Return the (x, y) coordinate for the center point of the cell that contains the specified text.  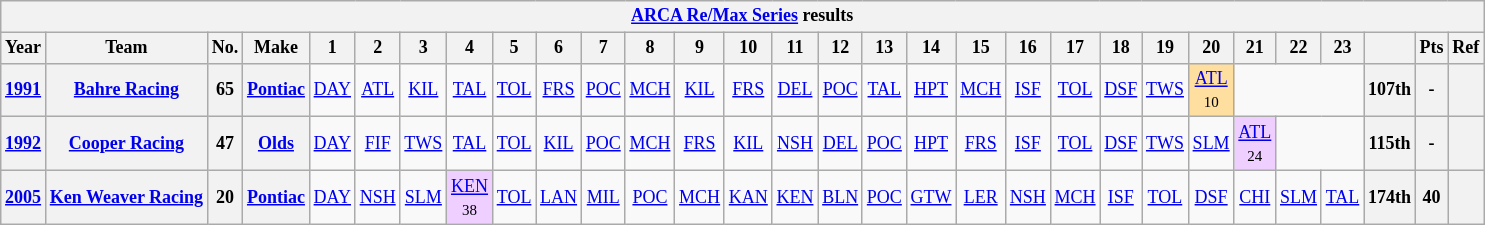
Bahre Racing (126, 90)
2005 (24, 197)
9 (700, 48)
115th (1390, 144)
No. (224, 48)
15 (981, 48)
1 (332, 48)
8 (650, 48)
12 (840, 48)
MIL (603, 197)
FIF (378, 144)
Team (126, 48)
21 (1255, 48)
22 (1299, 48)
14 (931, 48)
7 (603, 48)
4 (470, 48)
ATL10 (1211, 90)
Ken Weaver Racing (126, 197)
ATL (378, 90)
LER (981, 197)
10 (748, 48)
1992 (24, 144)
40 (1432, 197)
Make (276, 48)
16 (1028, 48)
LAN (559, 197)
65 (224, 90)
5 (514, 48)
174th (1390, 197)
2 (378, 48)
BLN (840, 197)
KEN38 (470, 197)
ATL24 (1255, 144)
23 (1342, 48)
Pts (1432, 48)
19 (1166, 48)
Cooper Racing (126, 144)
Ref (1466, 48)
13 (884, 48)
Year (24, 48)
Olds (276, 144)
KEN (795, 197)
11 (795, 48)
107th (1390, 90)
GTW (931, 197)
18 (1121, 48)
17 (1075, 48)
3 (424, 48)
6 (559, 48)
KAN (748, 197)
47 (224, 144)
ARCA Re/Max Series results (742, 16)
CHI (1255, 197)
1991 (24, 90)
